From the cell containing the given text, extract its center point as [X, Y] coordinate. 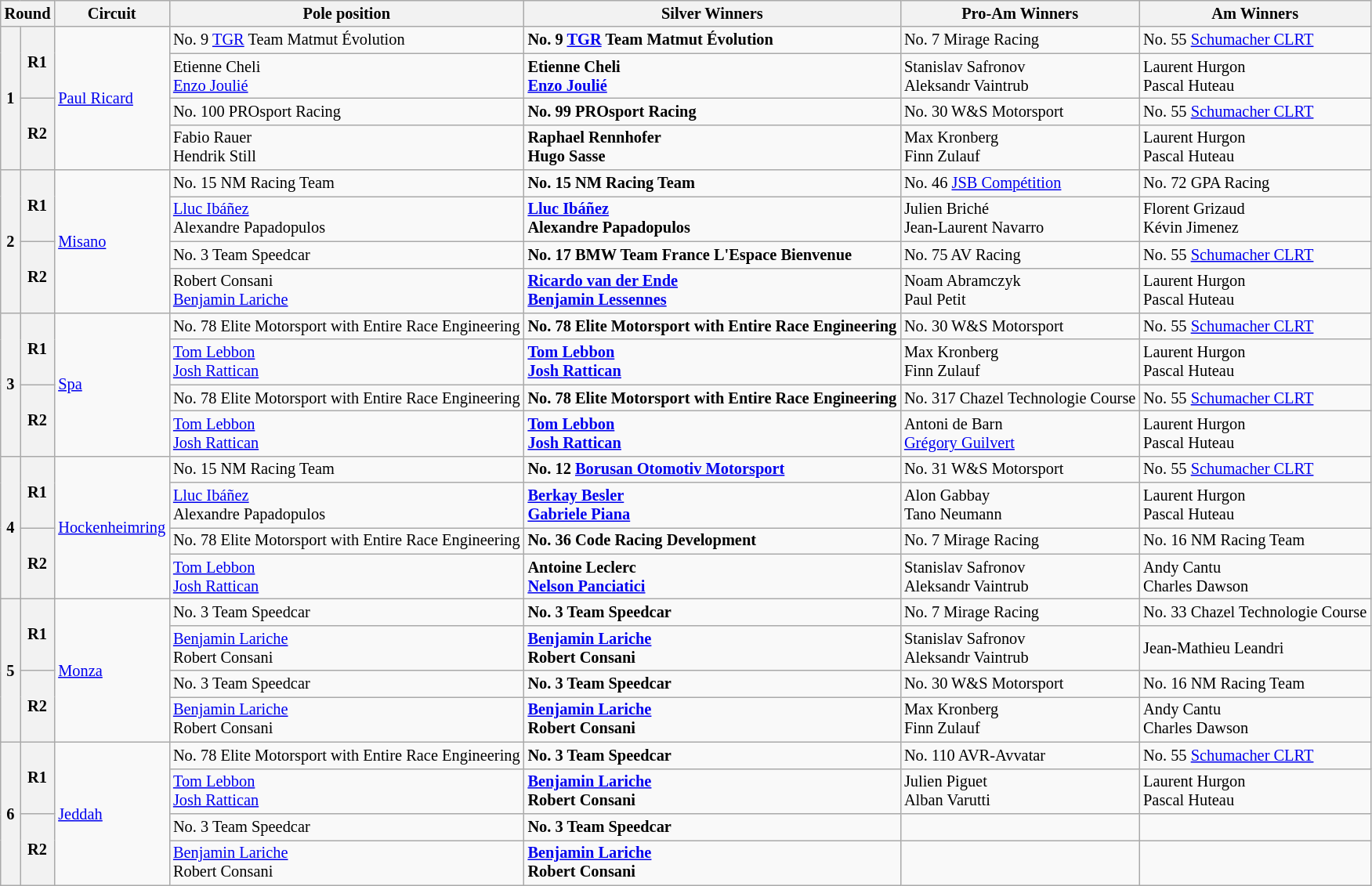
Jean-Mathieu Leandri [1255, 648]
No. 17 BMW Team France L'Espace Bienvenue [712, 255]
No. 100 PROsport Racing [346, 111]
Robert Consani Benjamin Lariche [346, 291]
2 [11, 241]
Silver Winners [712, 13]
Round [28, 13]
Berkay Besler Gabriele Piana [712, 505]
Spa [111, 384]
No. 31 W&S Motorsport [1020, 469]
No. 33 Chazel Technologie Course [1255, 612]
No. 99 PROsport Racing [712, 111]
Alon Gabbay Tano Neumann [1020, 505]
3 [11, 384]
Julien Piguet Alban Varutti [1020, 791]
No. 46 JSB Compétition [1020, 183]
Julien Briché Jean-Laurent Navarro [1020, 219]
Am Winners [1255, 13]
1 [11, 99]
4 [11, 528]
No. 110 AVR-Avvatar [1020, 755]
Antoni de Barn Grégory Guilvert [1020, 433]
Hockenheimring [111, 528]
6 [11, 813]
Misano [111, 241]
Paul Ricard [111, 99]
Ricardo van der Ende Benjamin Lessennes [712, 291]
Jeddah [111, 813]
Pole position [346, 13]
No. 72 GPA Racing [1255, 183]
5 [11, 671]
Antoine Leclerc Nelson Panciatici [712, 577]
Florent Grizaud Kévin Jimenez [1255, 219]
No. 75 AV Racing [1020, 255]
Noam Abramczyk Paul Petit [1020, 291]
No. 317 Chazel Technologie Course [1020, 398]
Pro-Am Winners [1020, 13]
No. 12 Borusan Otomotiv Motorsport [712, 469]
Monza [111, 671]
Fabio Rauer Hendrik Still [346, 147]
Raphael Rennhofer Hugo Sasse [712, 147]
Circuit [111, 13]
No. 36 Code Racing Development [712, 541]
